Search for the cell housing the specified text and yield its [X, Y] center coordinate. 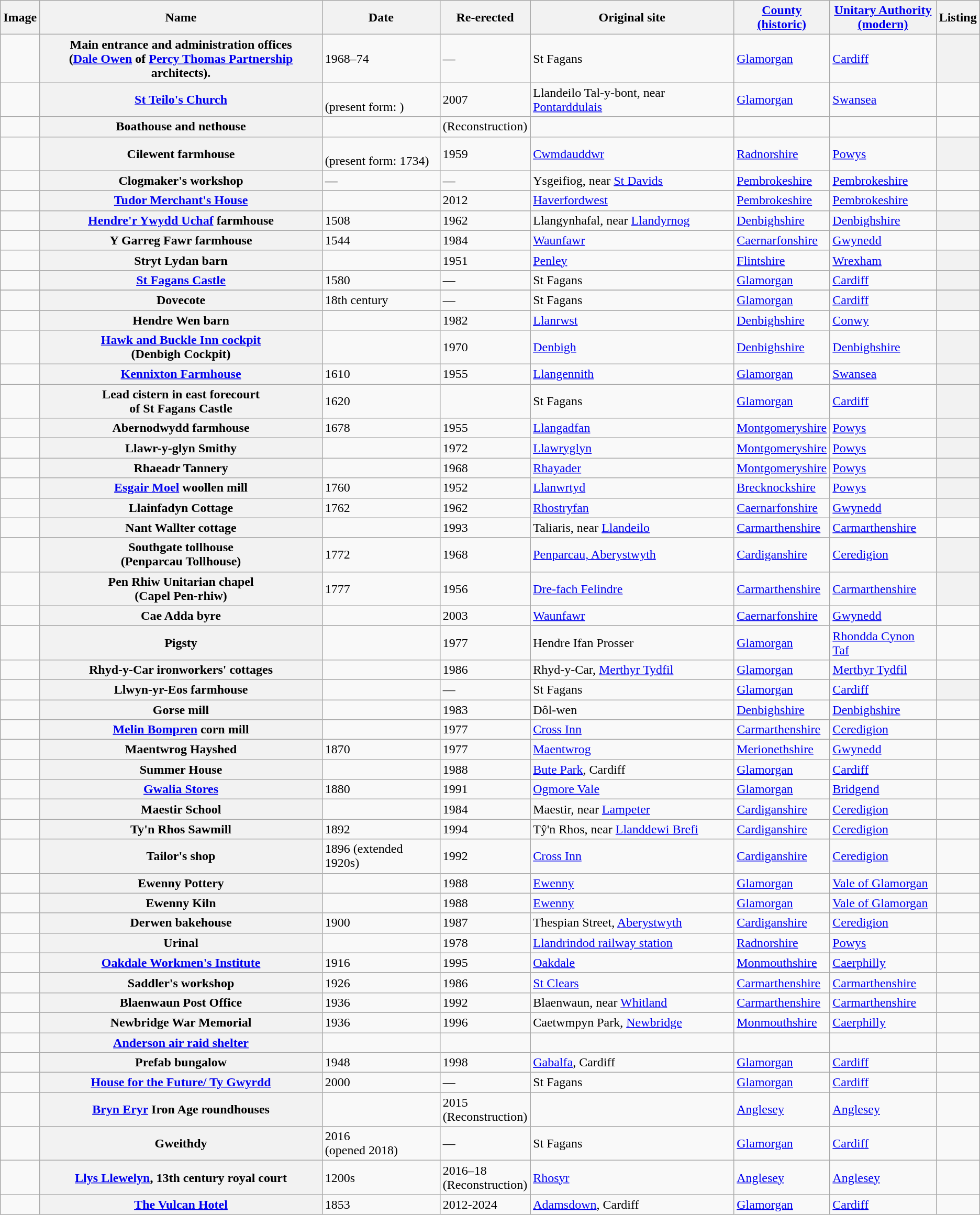
Tailor's shop [181, 856]
Dovecote [181, 300]
Pen Rhiw Unitarian chapel(Capel Pen-rhiw) [181, 588]
Boathouse and nethouse [181, 127]
Rhosyr [632, 1178]
Melin Bompren corn mill [181, 730]
Main entrance and administration offices(Dale Owen of Percy Thomas Partnership architects). [181, 59]
Ogmore Vale [632, 789]
Original site [632, 18]
Kennixton Farmhouse [181, 374]
1772 [381, 555]
1951 [485, 260]
1978 [485, 943]
Denbigh [632, 348]
Saddler's workshop [181, 983]
Thespian Street, Aberystwyth [632, 923]
Clogmaker's workshop [181, 181]
Nant Wallter cottage [181, 528]
Urinal [181, 943]
Hendre'r Ywydd Uchaf farmhouse [181, 220]
1995 [485, 963]
1916 [381, 963]
1982 [485, 320]
1892 [381, 829]
Bryn Eryr Iron Age roundhouses [181, 1110]
1993 [485, 528]
1870 [381, 750]
Derwen bakehouse [181, 923]
Hendre Ifan Prosser [632, 643]
1972 [485, 448]
2016–18(Reconstruction) [485, 1178]
2015(Reconstruction) [485, 1110]
Oakdale [632, 963]
Penley [632, 260]
1760 [381, 488]
Maentwrog Hayshed [181, 750]
Llandeilo Tal-y-bont, near Pontarddulais [632, 99]
Llawryglyn [632, 448]
Y Garreg Fawr farmhouse [181, 240]
Stryt Lydan barn [181, 260]
1544 [381, 240]
House for the Future/ Ty Gwyrdd [181, 1083]
Image [20, 18]
Gorse mill [181, 709]
(Reconstruction) [485, 127]
Ewenny Kiln [181, 903]
Adamsdown, Cardiff [632, 1205]
2012 [485, 200]
St Clears [632, 983]
Tŷ'n Rhos, near Llanddewi Brefi [632, 829]
Southgate tollhouse(Penparcau Tollhouse) [181, 555]
County(historic) [782, 18]
Penparcau, Aberystwyth [632, 555]
Oakdale Workmen's Institute [181, 963]
Merthyr Tydfil [883, 670]
1880 [381, 789]
Haverfordwest [632, 200]
Summer House [181, 770]
Llanrwst [632, 320]
1580 [381, 280]
Abernodwydd farmhouse [181, 428]
Maentwrog [632, 750]
Llys Llewelyn, 13th century royal court [181, 1178]
Dre-fach Felindre [632, 588]
1968–74 [381, 59]
2003 [485, 616]
1987 [485, 923]
Maestir School [181, 809]
1762 [381, 508]
Llandrindod railway station [632, 943]
Esgair Moel woollen mill [181, 488]
Gabalfa, Cardiff [632, 1063]
1983 [485, 709]
Flintshire [782, 260]
Rhyd-y-Car ironworkers' cottages [181, 670]
1610 [381, 374]
Anderson air raid shelter [181, 1042]
1508 [381, 220]
Prefab bungalow [181, 1063]
Bridgend [883, 789]
1991 [485, 789]
1948 [381, 1063]
1853 [381, 1205]
Unitary Authority(modern) [883, 18]
1777 [381, 588]
1994 [485, 829]
Llawr-y-glyn Smithy [181, 448]
Gwalia Stores [181, 789]
1959 [485, 154]
Cae Adda byre [181, 616]
Re-erected [485, 18]
1952 [485, 488]
2012-2024 [485, 1205]
1620 [381, 401]
St Fagans Castle [181, 280]
Llanwrtyd [632, 488]
Newbridge War Memorial [181, 1022]
Conwy [883, 320]
Rhyd-y-Car, Merthyr Tydfil [632, 670]
Hawk and Buckle Inn cockpit(Denbigh Cockpit) [181, 348]
1956 [485, 588]
Blaenwaun, near Whitland [632, 1002]
Cilewent farmhouse [181, 154]
Hendre Wen barn [181, 320]
1970 [485, 348]
Brecknockshire [782, 488]
Pigsty [181, 643]
Ewenny Pottery [181, 883]
Llangynhafal, near Llandyrnog [632, 220]
Llangadfan [632, 428]
Merionethshire [782, 750]
1996 [485, 1022]
2016(opened 2018) [381, 1143]
Wrexham [883, 260]
Cwmdauddwr [632, 154]
Caetwmpyn Park, Newbridge [632, 1022]
1200s [381, 1178]
18th century [381, 300]
Date [381, 18]
1900 [381, 923]
Maestir, near Lampeter [632, 809]
Ysgeifiog, near St Davids [632, 181]
Taliaris, near Llandeilo [632, 528]
St Teilo's Church [181, 99]
2000 [381, 1083]
Listing [958, 18]
Lead cistern in east forecourtof St Fagans Castle [181, 401]
Llwyn-yr-Eos farmhouse [181, 689]
Rhayader [632, 468]
Rhostryfan [632, 508]
Llainfadyn Cottage [181, 508]
1926 [381, 983]
2007 [485, 99]
Dôl-wen [632, 709]
Name [181, 18]
1998 [485, 1063]
Blaenwaun Post Office [181, 1002]
The Vulcan Hotel [181, 1205]
Llangennith [632, 374]
1678 [381, 428]
Bute Park, Cardiff [632, 770]
Rhaeadr Tannery [181, 468]
(present form: 1734) [381, 154]
(present form: ) [381, 99]
1896 (extended 1920s) [381, 856]
Gweithdy [181, 1143]
Tudor Merchant's House [181, 200]
Rhondda Cynon Taf [883, 643]
Ty'n Rhos Sawmill [181, 829]
